Extract the (x, y) coordinate from the center of the cell holding the provided text.  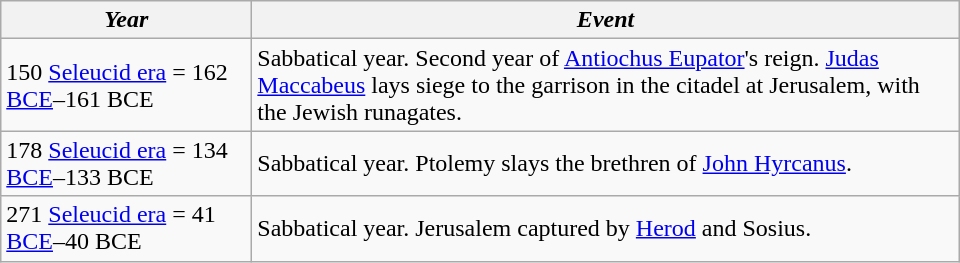
271 Seleucid era = 41 BCE–40 BCE (126, 228)
Sabbatical year. Ptolemy slays the brethren of John Hyrcanus. (606, 164)
178 Seleucid era = 134 BCE–133 BCE (126, 164)
Sabbatical year. Jerusalem captured by Herod and Sosius. (606, 228)
Event (606, 20)
Year (126, 20)
150 Seleucid era = 162 BCE–161 BCE (126, 85)
